Return the (X, Y) coordinate for the center point of the cell that contains the specified text.  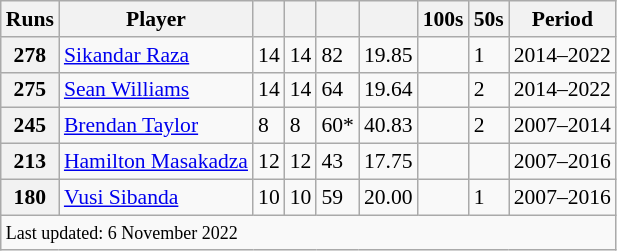
43 (338, 162)
275 (30, 90)
60* (338, 126)
2007–2014 (562, 126)
19.64 (388, 90)
Brendan Taylor (156, 126)
82 (338, 55)
20.00 (388, 197)
Last updated: 6 November 2022 (308, 233)
Runs (30, 19)
50s (489, 19)
Sean Williams (156, 90)
Hamilton Masakadza (156, 162)
Player (156, 19)
64 (338, 90)
17.75 (388, 162)
Sikandar Raza (156, 55)
245 (30, 126)
278 (30, 55)
100s (444, 19)
40.83 (388, 126)
Vusi Sibanda (156, 197)
180 (30, 197)
Period (562, 19)
19.85 (388, 55)
213 (30, 162)
59 (338, 197)
